Detect which cell encompasses the target text, then output its (X, Y) center coordinate. 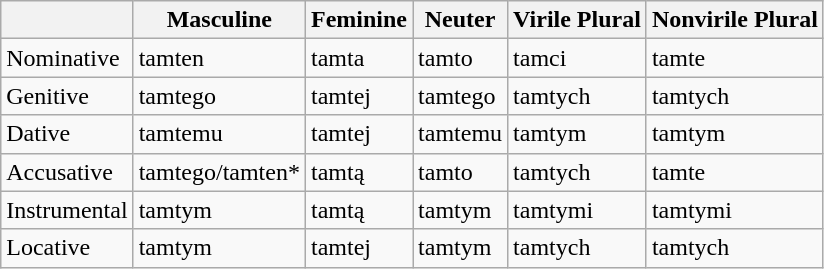
tamci (578, 58)
Masculine (219, 20)
Dative (67, 134)
Locative (67, 248)
Accusative (67, 172)
tamten (219, 58)
Virile Plural (578, 20)
Feminine (358, 20)
Instrumental (67, 210)
Nonvirile Plural (734, 20)
Nominative (67, 58)
tamta (358, 58)
Neuter (460, 20)
tamtego/tamten* (219, 172)
Genitive (67, 96)
